Capture the cell that displays the provided text and extract its (X, Y) central coordinate. 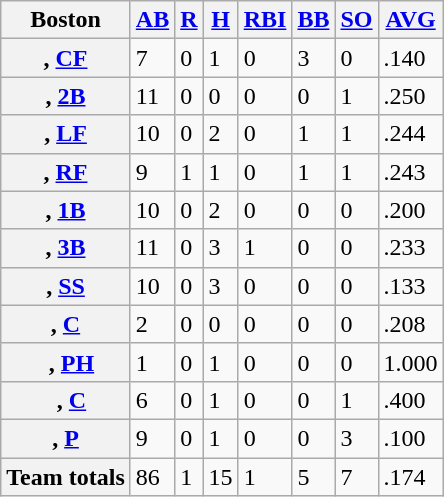
.133 (410, 286)
, P (66, 438)
6 (152, 400)
.400 (410, 400)
.244 (410, 134)
H (220, 20)
5 (314, 477)
.250 (410, 96)
, LF (66, 134)
1.000 (410, 362)
, RF (66, 172)
RBI (265, 20)
Boston (66, 20)
, 1B (66, 210)
.208 (410, 324)
, 2B (66, 96)
R (189, 20)
86 (152, 477)
BB (314, 20)
.243 (410, 172)
.200 (410, 210)
.174 (410, 477)
.140 (410, 58)
AVG (410, 20)
, CF (66, 58)
, SS (66, 286)
.233 (410, 248)
, PH (66, 362)
15 (220, 477)
SO (356, 20)
Team totals (66, 477)
AB (152, 20)
, 3B (66, 248)
.100 (410, 438)
